Search for the cell housing the specified text and yield its [x, y] center coordinate. 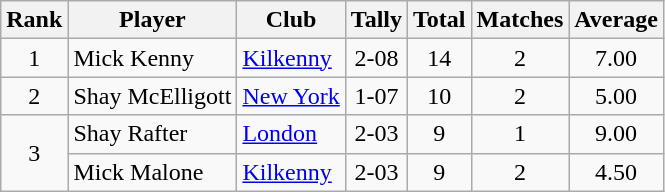
Club [291, 20]
Shay McElligott [152, 96]
Tally [376, 20]
Average [616, 20]
Mick Malone [152, 172]
9.00 [616, 134]
3 [34, 153]
1-07 [376, 96]
2-08 [376, 58]
5.00 [616, 96]
7.00 [616, 58]
Player [152, 20]
Matches [520, 20]
4.50 [616, 172]
Mick Kenny [152, 58]
London [291, 134]
New York [291, 96]
14 [440, 58]
Rank [34, 20]
Total [440, 20]
10 [440, 96]
Shay Rafter [152, 134]
